Extract the [X, Y] coordinate from the center of the cell holding the provided text.  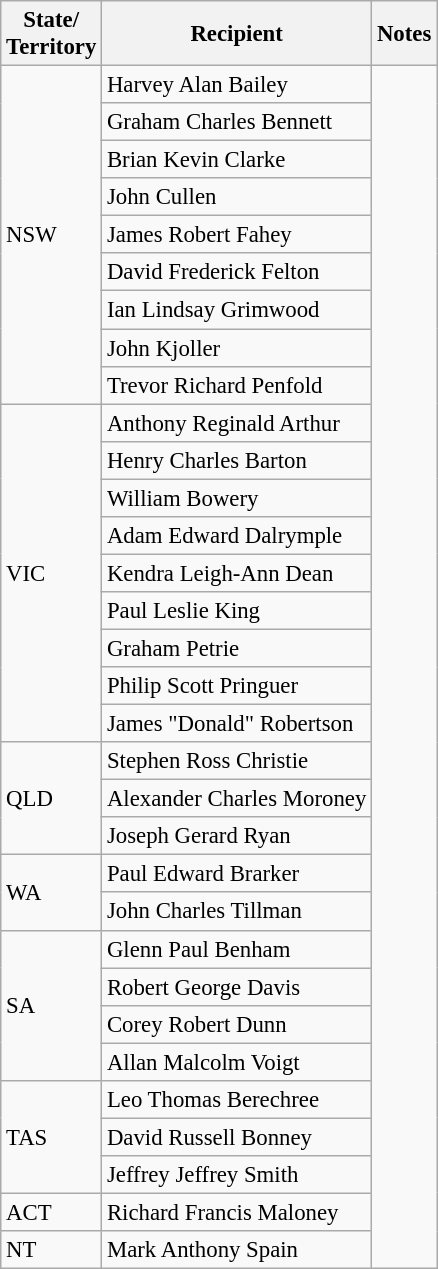
John Cullen [237, 197]
John Charles Tillman [237, 912]
Joseph Gerard Ryan [237, 836]
Alexander Charles Moroney [237, 799]
David Frederick Felton [237, 273]
Trevor Richard Penfold [237, 385]
WA [52, 892]
Corey Robert Dunn [237, 1024]
Brian Kevin Clarke [237, 160]
William Bowery [237, 498]
Ian Lindsay Grimwood [237, 310]
Graham Petrie [237, 648]
John Kjoller [237, 348]
NSW [52, 235]
QLD [52, 798]
Harvey Alan Bailey [237, 85]
Robert George Davis [237, 987]
James "Donald" Robertson [237, 724]
SA [52, 1005]
Paul Leslie King [237, 611]
Leo Thomas Berechree [237, 1100]
Kendra Leigh-Ann Dean [237, 573]
ACT [52, 1212]
TAS [52, 1138]
Paul Edward Brarker [237, 874]
James Robert Fahey [237, 235]
State/Territory [52, 34]
Glenn Paul Benham [237, 949]
Graham Charles Bennett [237, 122]
Anthony Reginald Arthur [237, 423]
Mark Anthony Spain [237, 1250]
Jeffrey Jeffrey Smith [237, 1175]
NT [52, 1250]
Adam Edward Dalrymple [237, 536]
Philip Scott Pringuer [237, 686]
David Russell Bonney [237, 1137]
Allan Malcolm Voigt [237, 1062]
Henry Charles Barton [237, 460]
Stephen Ross Christie [237, 761]
VIC [52, 573]
Richard Francis Maloney [237, 1212]
Notes [404, 34]
Recipient [237, 34]
